Locate the cell with the specified text and output its [X, Y] center coordinate. 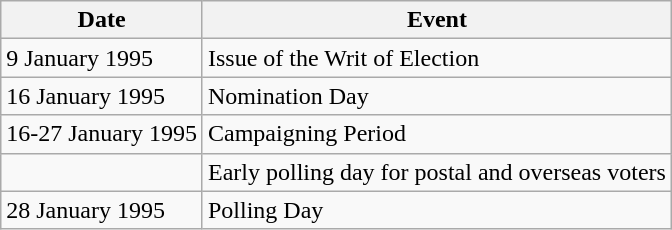
Polling Day [436, 210]
Early polling day for postal and overseas voters [436, 172]
16 January 1995 [102, 96]
16-27 January 1995 [102, 134]
Nomination Day [436, 96]
Issue of the Writ of Election [436, 58]
Date [102, 20]
Campaigning Period [436, 134]
9 January 1995 [102, 58]
28 January 1995 [102, 210]
Event [436, 20]
